From the cell containing the given text, extract its center point as [X, Y] coordinate. 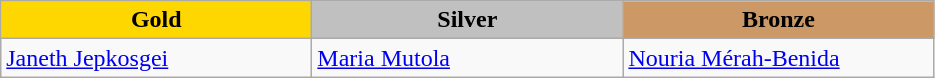
Maria Mutola [468, 58]
Silver [468, 20]
Janeth Jepkosgei [156, 58]
Gold [156, 20]
Nouria Mérah-Benida [778, 58]
Bronze [778, 20]
